Scan for the cell matching the given text and deliver its (x, y) coordinate at center. 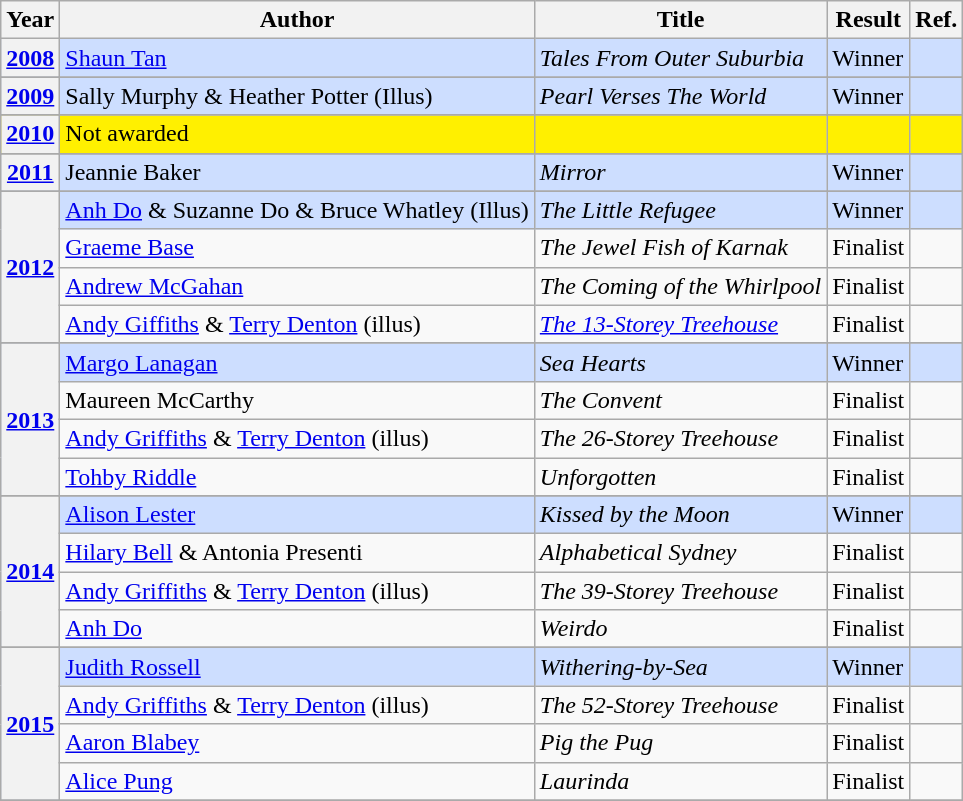
2008 (30, 58)
Judith Rossell (298, 667)
The 26-Storey Treehouse (680, 438)
Laurinda (680, 781)
2011 (30, 172)
Shaun Tan (298, 58)
Maureen McCarthy (298, 400)
Sea Hearts (680, 362)
Withering-by-Sea (680, 667)
Unforgotten (680, 477)
The Convent (680, 400)
2014 (30, 572)
Result (868, 20)
Alice Pung (298, 781)
Kissed by the Moon (680, 515)
Andy Giffiths & Terry Denton (illus) (298, 324)
Anh Do (298, 629)
Title (680, 20)
The Jewel Fish of Karnak (680, 248)
Margo Lanagan (298, 362)
Aaron Blabey (298, 743)
Tales From Outer Suburbia (680, 58)
2013 (30, 419)
Anh Do & Suzanne Do & Bruce Whatley (Illus) (298, 210)
The Little Refugee (680, 210)
Author (298, 20)
Jeannie Baker (298, 172)
Weirdo (680, 629)
Year (30, 20)
Andrew McGahan (298, 286)
Alison Lester (298, 515)
Alphabetical Sydney (680, 553)
2009 (30, 96)
2010 (30, 134)
The 39-Storey Treehouse (680, 591)
2012 (30, 267)
The 52-Storey Treehouse (680, 705)
Pig the Pug (680, 743)
The 13-Storey Treehouse (680, 324)
2015 (30, 724)
Mirror (680, 172)
Ref. (936, 20)
Hilary Bell & Antonia Presenti (298, 553)
Tohby Riddle (298, 477)
Graeme Base (298, 248)
Sally Murphy & Heather Potter (Illus) (298, 96)
Not awarded (298, 134)
The Coming of the Whirlpool (680, 286)
Pearl Verses The World (680, 96)
